Output the (x, y) coordinate of the center of the cell containing the given text.  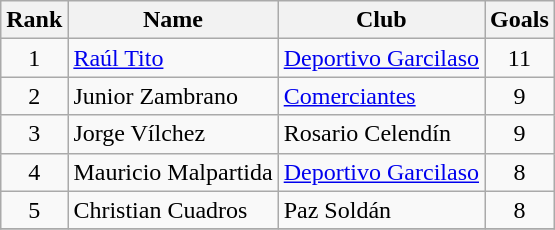
Jorge Vílchez (173, 134)
Rosario Celendín (381, 134)
3 (34, 134)
2 (34, 96)
4 (34, 172)
Goals (520, 20)
1 (34, 58)
Christian Cuadros (173, 210)
Rank (34, 20)
Comerciantes (381, 96)
Name (173, 20)
Junior Zambrano (173, 96)
5 (34, 210)
Mauricio Malpartida (173, 172)
11 (520, 58)
Paz Soldán (381, 210)
Club (381, 20)
Raúl Tito (173, 58)
